From the cell containing the given text, extract its center point as [x, y] coordinate. 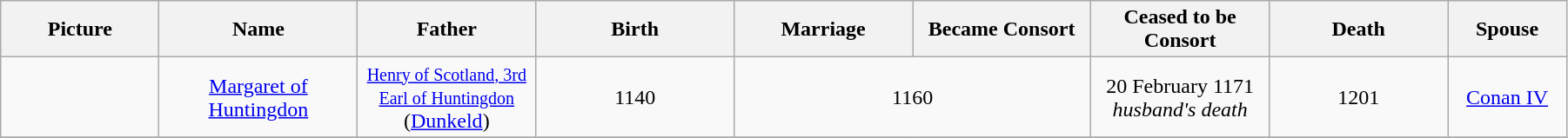
Death [1359, 30]
Conan IV [1507, 97]
Margaret of Huntingdon [258, 97]
Marriage [823, 30]
1160 [913, 97]
1140 [635, 97]
Became Consort [1002, 30]
Ceased to be Consort [1180, 30]
Spouse [1507, 30]
Picture [80, 30]
Henry of Scotland, 3rd Earl of Huntingdon (Dunkeld) [447, 97]
Birth [635, 30]
20 February 1171husband's death [1180, 97]
1201 [1359, 97]
Father [447, 30]
Name [258, 30]
